Return the [x, y] coordinate for the center point of the cell that contains the specified text.  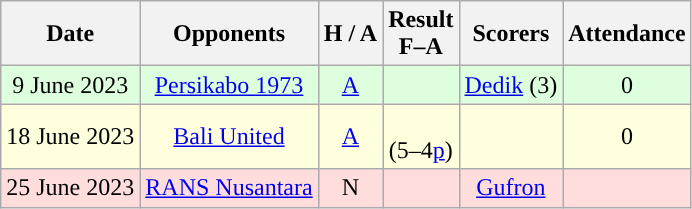
(5–4p) [421, 136]
Gufron [511, 188]
H / A [350, 34]
Dedik (3) [511, 85]
Opponents [229, 34]
RANS Nusantara [229, 188]
Attendance [627, 34]
N [350, 188]
Bali United [229, 136]
25 June 2023 [70, 188]
9 June 2023 [70, 85]
Scorers [511, 34]
Persikabo 1973 [229, 85]
18 June 2023 [70, 136]
Date [70, 34]
ResultF–A [421, 34]
